Return the (X, Y) coordinate for the center point of the cell that contains the specified text.  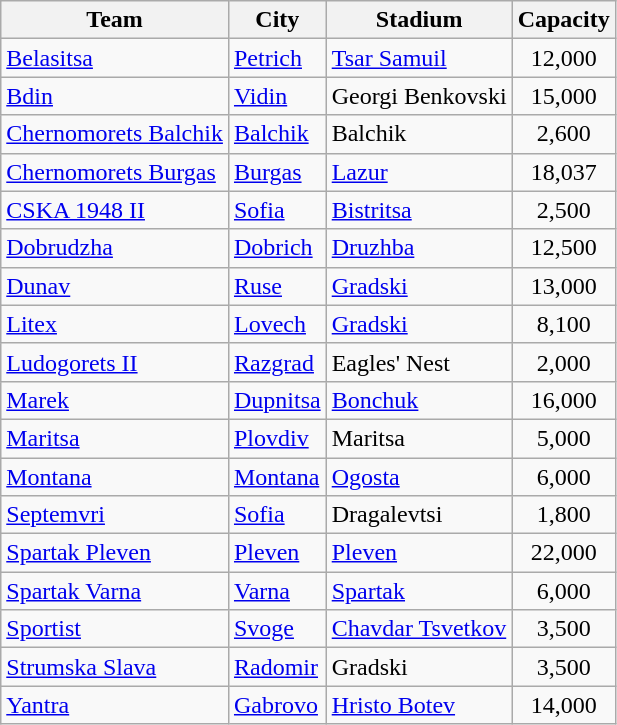
Radomir (277, 667)
Petrich (277, 58)
Druzhba (419, 248)
8,100 (564, 324)
Bonchuk (419, 400)
2,500 (564, 210)
Sportist (115, 629)
Spartak (419, 591)
Team (115, 20)
Ruse (277, 286)
Razgrad (277, 362)
Ludogorets II (115, 362)
Gabrovo (277, 705)
16,000 (564, 400)
Burgas (277, 172)
Spartak Varna (115, 591)
Lovech (277, 324)
Tsar Samuil (419, 58)
Yantra (115, 705)
Svoge (277, 629)
Vidin (277, 96)
12,500 (564, 248)
Dobrudzha (115, 248)
Dunav (115, 286)
Dupnitsa (277, 400)
Chernomorets Balchik (115, 134)
Capacity (564, 20)
18,037 (564, 172)
22,000 (564, 553)
Eagles' Nest (419, 362)
Plovdiv (277, 438)
2,000 (564, 362)
Dragalevtsi (419, 515)
Bdin (115, 96)
5,000 (564, 438)
Chavdar Tsvetkov (419, 629)
13,000 (564, 286)
Spartak Pleven (115, 553)
Strumska Slava (115, 667)
Varna (277, 591)
15,000 (564, 96)
CSKA 1948 II (115, 210)
Bistritsa (419, 210)
Marek (115, 400)
City (277, 20)
Dobrich (277, 248)
Litex (115, 324)
Lazur (419, 172)
Ogosta (419, 477)
2,600 (564, 134)
Chernomorets Burgas (115, 172)
Hristo Botev (419, 705)
Belasitsa (115, 58)
12,000 (564, 58)
14,000 (564, 705)
Septemvri (115, 515)
1,800 (564, 515)
Stadium (419, 20)
Georgi Benkovski (419, 96)
